Output the (X, Y) coordinate of the center of the cell containing the given text.  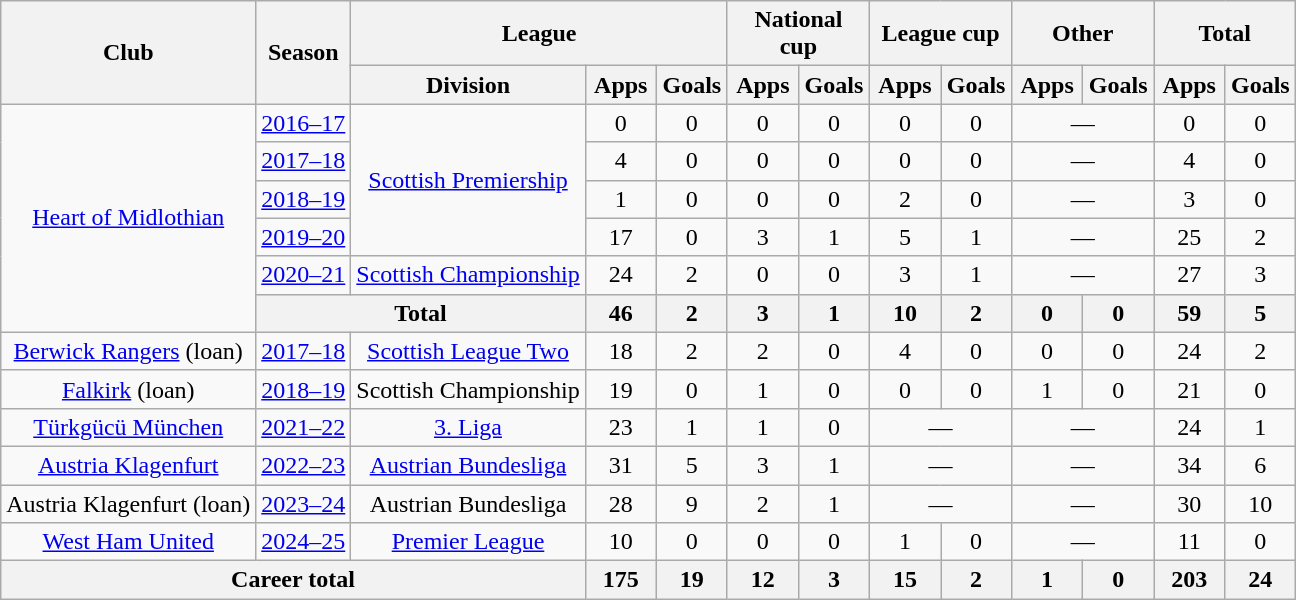
34 (1190, 465)
3. Liga (468, 427)
Falkirk (loan) (128, 389)
21 (1190, 389)
15 (904, 580)
Austria Klagenfurt (128, 465)
Club (128, 52)
League cup (940, 34)
11 (1190, 542)
6 (1260, 465)
Season (304, 52)
National cup (798, 34)
12 (762, 580)
46 (620, 313)
31 (620, 465)
27 (1190, 275)
Other (1083, 34)
25 (1190, 237)
2021–22 (304, 427)
Austria Klagenfurt (loan) (128, 503)
Career total (293, 580)
Division (468, 85)
2020–21 (304, 275)
Scottish Premiership (468, 180)
30 (1190, 503)
Heart of Midlothian (128, 218)
9 (692, 503)
West Ham United (128, 542)
2019–20 (304, 237)
23 (620, 427)
Scottish League Two (468, 351)
Türkgücü München (128, 427)
League (540, 34)
28 (620, 503)
18 (620, 351)
2024–25 (304, 542)
Premier League (468, 542)
Berwick Rangers (loan) (128, 351)
59 (1190, 313)
2023–24 (304, 503)
2022–23 (304, 465)
203 (1190, 580)
17 (620, 237)
175 (620, 580)
2016–17 (304, 123)
